Return [X, Y] of the center of cell containing provided text 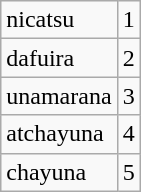
dafuira [59, 58]
2 [128, 58]
5 [128, 172]
1 [128, 20]
nicatsu [59, 20]
atchayuna [59, 134]
unamarana [59, 96]
3 [128, 96]
chayuna [59, 172]
4 [128, 134]
